Extract the [X, Y] coordinate from the center of the cell holding the provided text.  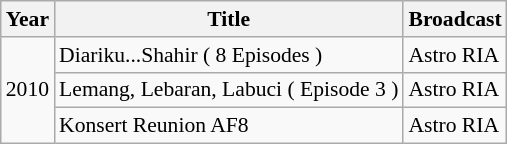
Broadcast [454, 19]
Year [28, 19]
Konsert Reunion AF8 [228, 126]
Title [228, 19]
Lemang, Lebaran, Labuci ( Episode 3 ) [228, 90]
Diariku...Shahir ( 8 Episodes ) [228, 55]
2010 [28, 90]
